Determine the (x, y) coordinate at the center of the cell enclosing the given text.  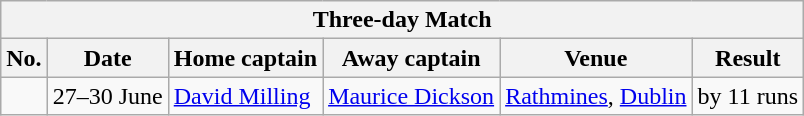
Venue (596, 58)
Away captain (412, 58)
Home captain (245, 58)
by 11 runs (748, 96)
Date (108, 58)
No. (24, 58)
Maurice Dickson (412, 96)
Three-day Match (402, 20)
Rathmines, Dublin (596, 96)
Result (748, 58)
David Milling (245, 96)
27–30 June (108, 96)
